Search for the cell housing the specified text and yield its (x, y) center coordinate. 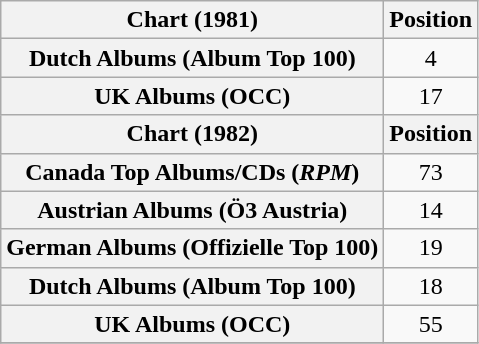
Canada Top Albums/CDs (RPM) (192, 172)
18 (431, 286)
73 (431, 172)
4 (431, 58)
19 (431, 248)
55 (431, 324)
17 (431, 96)
Chart (1981) (192, 20)
Chart (1982) (192, 134)
14 (431, 210)
Austrian Albums (Ö3 Austria) (192, 210)
German Albums (Offizielle Top 100) (192, 248)
